Find where the given text appears and provide that cell's center as (X, Y) coordinate. 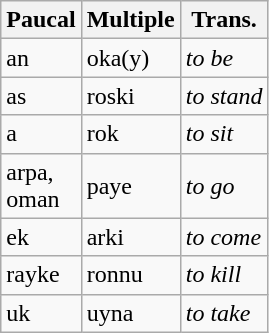
to sit (224, 134)
to be (224, 58)
uyna (130, 313)
ronnu (130, 275)
uk (41, 313)
roski (130, 96)
arpa,oman (41, 186)
to kill (224, 275)
rayke (41, 275)
paye (130, 186)
to take (224, 313)
to come (224, 237)
arki (130, 237)
Trans. (224, 20)
rok (130, 134)
Paucal (41, 20)
oka(y) (130, 58)
ek (41, 237)
to stand (224, 96)
a (41, 134)
to go (224, 186)
Multiple (130, 20)
an (41, 58)
as (41, 96)
